Return (X, Y) of the center of cell containing provided text 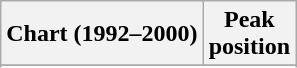
Chart (1992–2000) (102, 34)
Peakposition (249, 34)
